Return the [x, y] coordinate for the center point of the cell that contains the specified text.  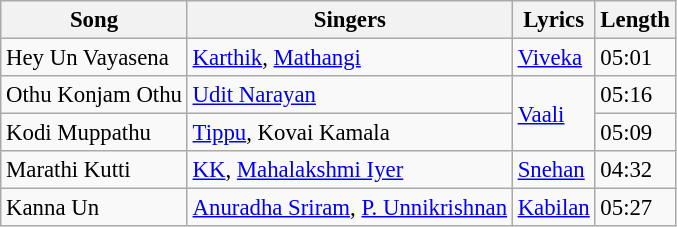
Kabilan [554, 208]
Length [635, 20]
Karthik, Mathangi [350, 58]
05:09 [635, 133]
05:16 [635, 95]
Viveka [554, 58]
Kanna Un [94, 208]
Tippu, Kovai Kamala [350, 133]
Singers [350, 20]
Kodi Muppathu [94, 133]
04:32 [635, 170]
Song [94, 20]
Othu Konjam Othu [94, 95]
Snehan [554, 170]
05:27 [635, 208]
Marathi Kutti [94, 170]
Vaali [554, 114]
Udit Narayan [350, 95]
Hey Un Vayasena [94, 58]
Lyrics [554, 20]
05:01 [635, 58]
Anuradha Sriram, P. Unnikrishnan [350, 208]
KK, Mahalakshmi Iyer [350, 170]
